Capture the cell that displays the provided text and extract its (X, Y) central coordinate. 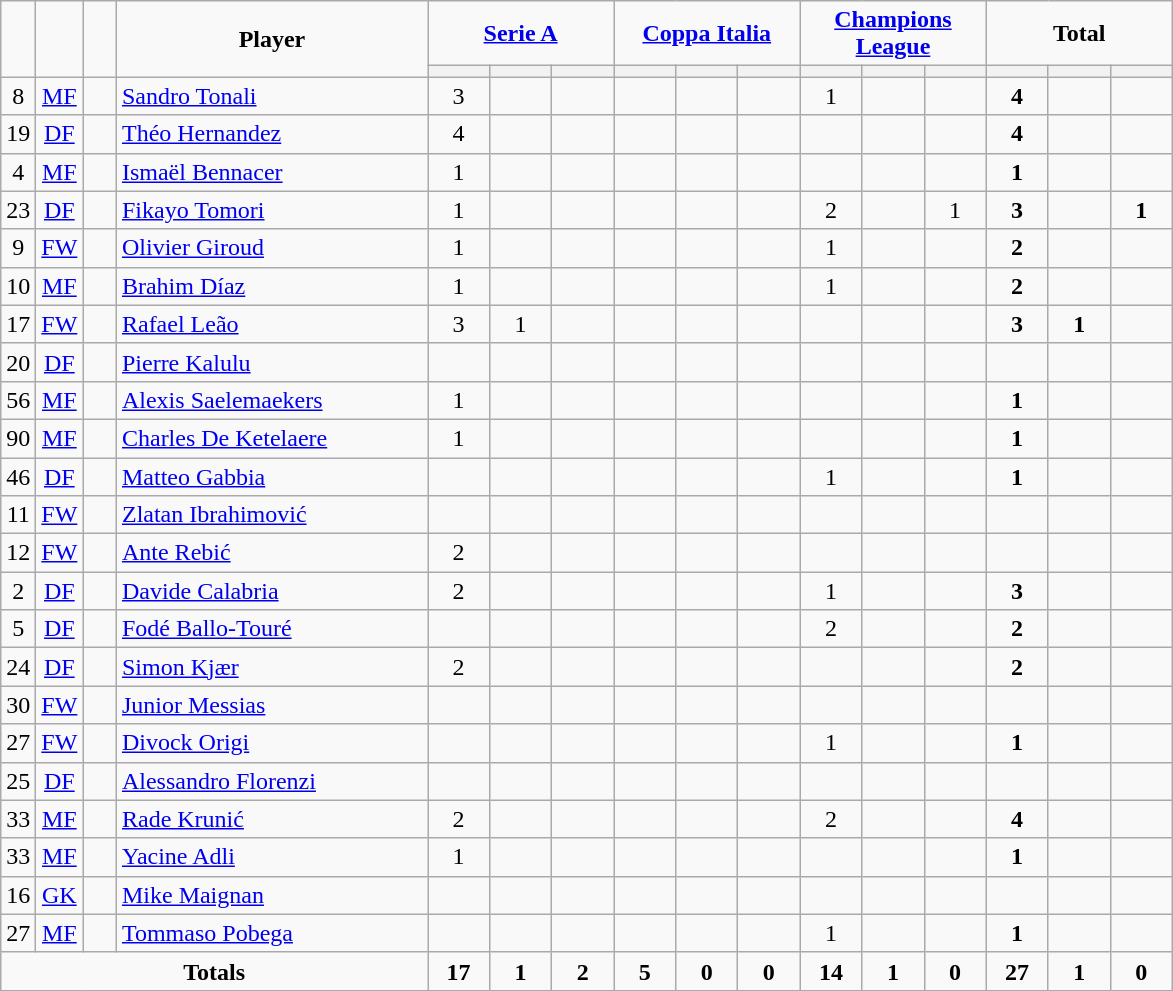
20 (18, 362)
Rafael Leão (272, 324)
Alexis Saelemaekers (272, 400)
19 (18, 134)
Mike Maignan (272, 895)
Fodé Ballo-Touré (272, 629)
25 (18, 781)
Théo Hernandez (272, 134)
Alessandro Florenzi (272, 781)
Olivier Giroud (272, 248)
90 (18, 438)
Sandro Tonali (272, 96)
8 (18, 96)
30 (18, 705)
Matteo Gabbia (272, 477)
Rade Krunić (272, 819)
24 (18, 667)
GK (60, 895)
Brahim Díaz (272, 286)
Totals (214, 971)
Player (272, 39)
Total (1079, 34)
Zlatan Ibrahimović (272, 515)
11 (18, 515)
16 (18, 895)
Fikayo Tomori (272, 210)
Champions League (893, 34)
23 (18, 210)
Ismaël Bennacer (272, 172)
Charles De Ketelaere (272, 438)
Coppa Italia (707, 34)
Yacine Adli (272, 857)
Simon Kjær (272, 667)
12 (18, 553)
Davide Calabria (272, 591)
Ante Rebić (272, 553)
9 (18, 248)
Junior Messias (272, 705)
56 (18, 400)
Tommaso Pobega (272, 933)
Divock Origi (272, 743)
10 (18, 286)
Pierre Kalulu (272, 362)
14 (831, 971)
Serie A (521, 34)
46 (18, 477)
